Determine the (X, Y) coordinate at the center of the cell enclosing the given text.  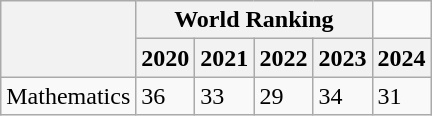
29 (284, 96)
2024 (402, 58)
World Ranking (254, 20)
36 (166, 96)
Mathematics (68, 96)
2020 (166, 58)
2021 (224, 58)
2023 (342, 58)
31 (402, 96)
2022 (284, 58)
34 (342, 96)
33 (224, 96)
